Extract the (X, Y) coordinate from the center of the cell holding the provided text.  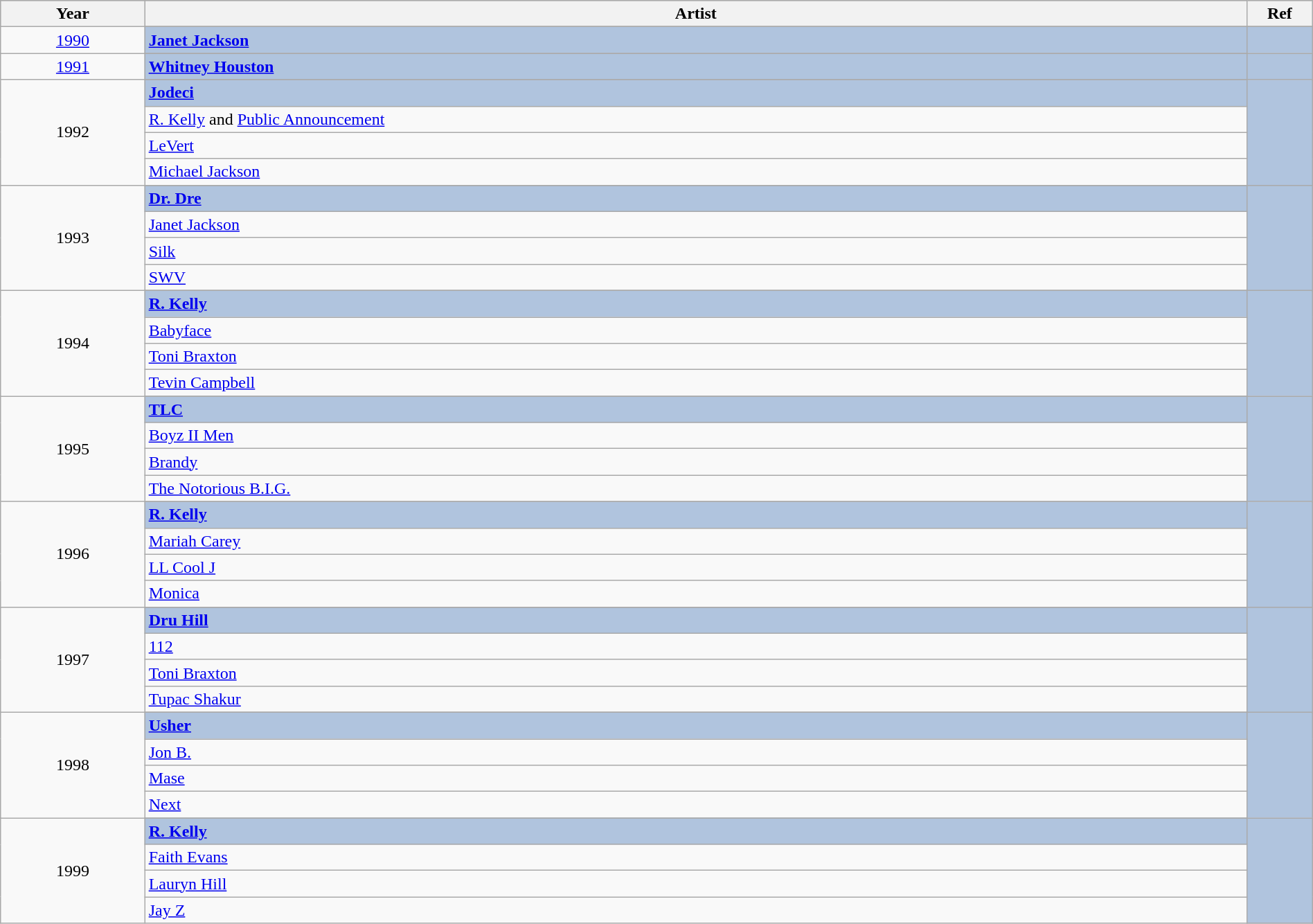
Monica (695, 594)
Year (73, 14)
LeVert (695, 145)
1994 (73, 343)
Michael Jackson (695, 172)
Lauryn Hill (695, 884)
Babyface (695, 330)
1999 (73, 871)
Faith Evans (695, 858)
112 (695, 646)
Usher (695, 725)
Jodeci (695, 93)
Mariah Carey (695, 541)
R. Kelly and Public Announcement (695, 119)
Next (695, 805)
Artist (695, 14)
LL Cool J (695, 567)
Ref (1280, 14)
Brandy (695, 462)
Silk (695, 251)
1991 (73, 66)
Jay Z (695, 910)
Tevin Campbell (695, 383)
Boyz II Men (695, 436)
1998 (73, 765)
Whitney Houston (695, 66)
Jon B. (695, 752)
Mase (695, 779)
1993 (73, 238)
1997 (73, 659)
Dr. Dre (695, 198)
1996 (73, 554)
Tupac Shakur (695, 699)
1992 (73, 132)
1990 (73, 40)
The Notorious B.I.G. (695, 488)
Dru Hill (695, 620)
TLC (695, 409)
1995 (73, 449)
SWV (695, 277)
